Scan for the cell matching the given text and deliver its (X, Y) coordinate at center. 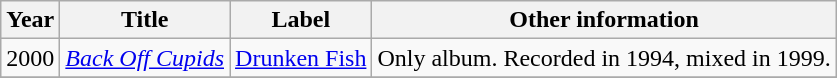
2000 (30, 58)
Other information (604, 20)
Only album. Recorded in 1994, mixed in 1999. (604, 58)
Year (30, 20)
Label (301, 20)
Drunken Fish (301, 58)
Title (145, 20)
Back Off Cupids (145, 58)
